Pinpoint the cell where the given text exists, returning its (x, y) midpoint coordinate. 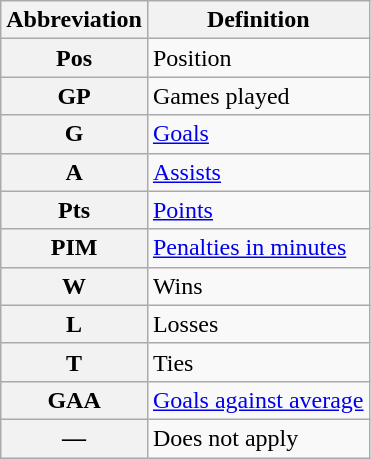
Does not apply (258, 438)
Pts (74, 210)
Pos (74, 58)
G (74, 134)
Goals against average (258, 400)
— (74, 438)
PIM (74, 248)
Ties (258, 362)
Goals (258, 134)
Assists (258, 172)
GP (74, 96)
Losses (258, 324)
Wins (258, 286)
GAA (74, 400)
Points (258, 210)
L (74, 324)
W (74, 286)
A (74, 172)
Abbreviation (74, 20)
Penalties in minutes (258, 248)
T (74, 362)
Games played (258, 96)
Definition (258, 20)
Position (258, 58)
